Pinpoint the cell where the given text exists, returning its [X, Y] midpoint coordinate. 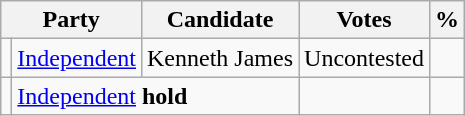
Independent [77, 58]
Candidate [220, 20]
% [448, 20]
Votes [364, 20]
Kenneth James [220, 58]
Independent hold [156, 96]
Uncontested [364, 58]
Party [72, 20]
